Locate the cell with the specified text and output its [x, y] center coordinate. 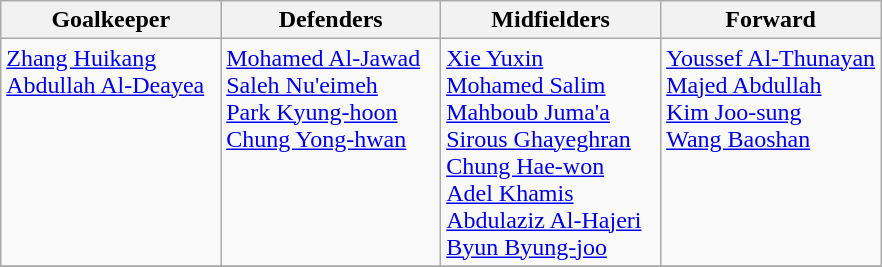
Goalkeeper [111, 20]
Forward [771, 20]
Mohamed Al-Jawad Saleh Nu'eimeh Park Kyung-hoon Chung Yong-hwan [331, 152]
Midfielders [551, 20]
Xie Yuxin Mohamed Salim Mahboub Juma'a Sirous Ghayeghran Chung Hae-won Adel Khamis Abdulaziz Al-Hajeri Byun Byung-joo [551, 152]
Zhang Huikang Abdullah Al-Deayea [111, 152]
Youssef Al-Thunayan Majed Abdullah Kim Joo-sung Wang Baoshan [771, 152]
Defenders [331, 20]
